Provide the (x, y) coordinate of the cell's center where the given text is located.  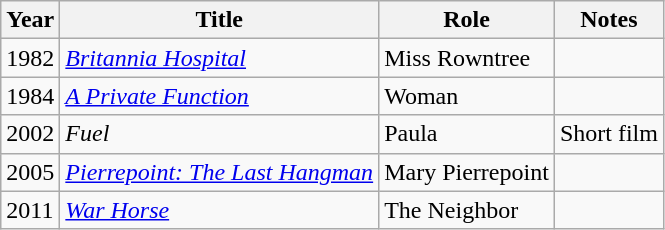
Fuel (220, 134)
1982 (30, 58)
War Horse (220, 210)
2011 (30, 210)
2005 (30, 172)
Year (30, 20)
Mary Pierrepoint (467, 172)
Woman (467, 96)
Notes (608, 20)
The Neighbor (467, 210)
A Private Function (220, 96)
Short film (608, 134)
Title (220, 20)
2002 (30, 134)
Paula (467, 134)
Britannia Hospital (220, 58)
1984 (30, 96)
Pierrepoint: The Last Hangman (220, 172)
Miss Rowntree (467, 58)
Role (467, 20)
